Return the [x, y] coordinate for the center point of the cell that contains the specified text.  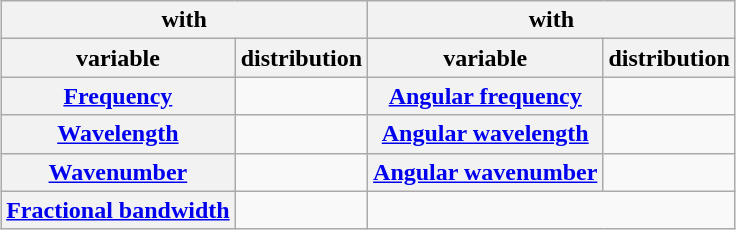
Angular wavelength [486, 134]
Wavelength [118, 134]
Wavenumber [118, 172]
Frequency [118, 96]
Angular frequency [486, 96]
Fractional bandwidth [118, 210]
Angular wavenumber [486, 172]
